Provide the [X, Y] coordinate of the cell's center where the given text is located.  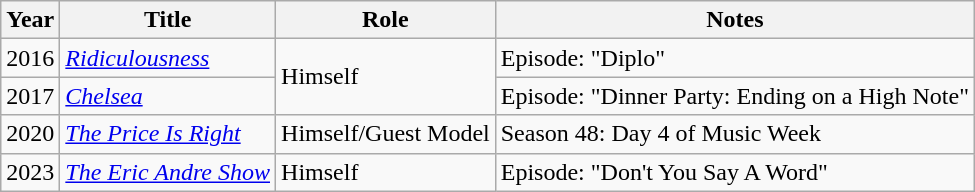
Role [386, 20]
The Price Is Right [168, 134]
Episode: "Diplo" [734, 58]
Episode: "Dinner Party: Ending on a High Note" [734, 96]
Title [168, 20]
Ridiculousness [168, 58]
Himself/Guest Model [386, 134]
The Eric Andre Show [168, 172]
Year [30, 20]
Chelsea [168, 96]
2020 [30, 134]
2016 [30, 58]
2023 [30, 172]
Notes [734, 20]
Episode: "Don't You Say A Word" [734, 172]
2017 [30, 96]
Season 48: Day 4 of Music Week [734, 134]
